Search for the cell housing the specified text and yield its [x, y] center coordinate. 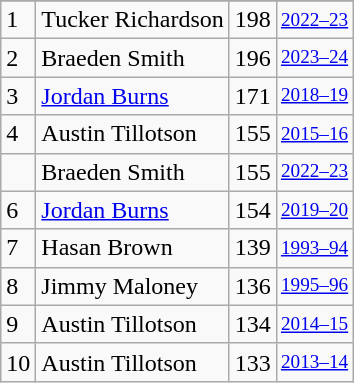
3 [18, 96]
136 [252, 286]
198 [252, 20]
1995–96 [314, 286]
6 [18, 210]
154 [252, 210]
171 [252, 96]
9 [18, 324]
1 [18, 20]
2014–15 [314, 324]
134 [252, 324]
133 [252, 362]
2018–19 [314, 96]
2015–16 [314, 134]
10 [18, 362]
139 [252, 248]
Hasan Brown [133, 248]
4 [18, 134]
2023–24 [314, 58]
Tucker Richardson [133, 20]
2013–14 [314, 362]
Jimmy Maloney [133, 286]
1993–94 [314, 248]
7 [18, 248]
2019–20 [314, 210]
196 [252, 58]
2 [18, 58]
8 [18, 286]
